Determine the (x, y) coordinate at the center of the cell enclosing the given text.  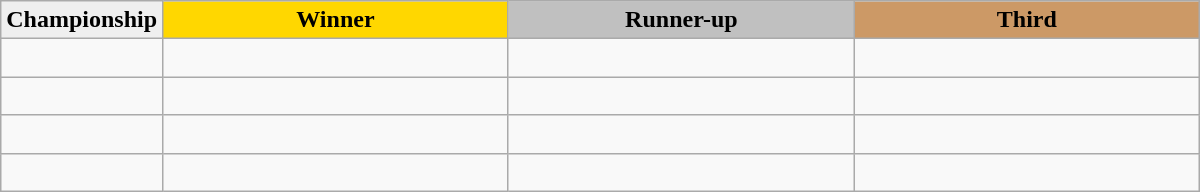
Championship (82, 20)
Winner (336, 20)
Third (1026, 20)
Runner-up (681, 20)
